Determine the [X, Y] coordinate at the center of the cell enclosing the given text.  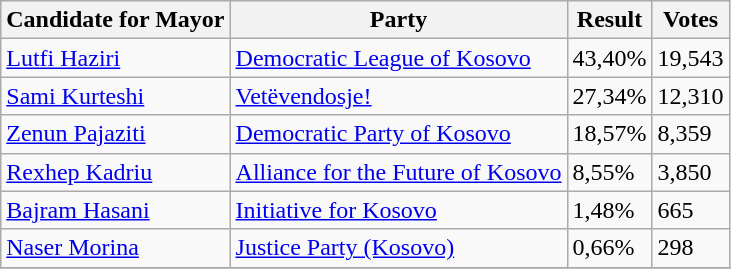
27,34% [610, 96]
Rexhep Kadriu [116, 172]
8,55% [610, 172]
Democratic Party of Kosovo [398, 134]
18,57% [610, 134]
43,40% [610, 58]
19,543 [690, 58]
Result [610, 20]
3,850 [690, 172]
Votes [690, 20]
Democratic League of Kosovo [398, 58]
8,359 [690, 134]
Vetëvendosje! [398, 96]
Zenun Pajaziti [116, 134]
12,310 [690, 96]
Naser Morina [116, 248]
Party [398, 20]
Bajram Hasani [116, 210]
1,48% [610, 210]
Sami Kurteshi [116, 96]
Candidate for Mayor [116, 20]
665 [690, 210]
Justice Party (Kosovo) [398, 248]
0,66% [610, 248]
Lutfi Haziri [116, 58]
298 [690, 248]
Alliance for the Future of Kosovo [398, 172]
Initiative for Kosovo [398, 210]
